Identify which cell holds the provided text, then report its [X, Y] central coordinate. 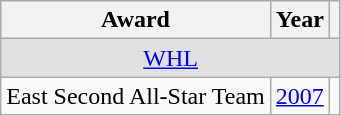
Award [136, 20]
Year [300, 20]
East Second All-Star Team [136, 96]
WHL [171, 58]
2007 [300, 96]
